Output the (x, y) coordinate of the center of the cell containing the given text.  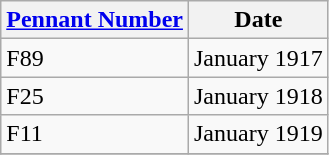
F25 (95, 96)
January 1917 (258, 58)
Date (258, 20)
Pennant Number (95, 20)
F89 (95, 58)
January 1919 (258, 134)
F11 (95, 134)
January 1918 (258, 96)
